Identify which cell holds the provided text, then report its (x, y) central coordinate. 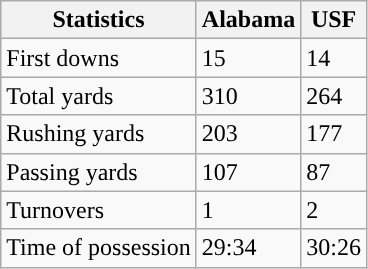
Rushing yards (99, 134)
1 (248, 210)
14 (334, 58)
15 (248, 58)
Statistics (99, 20)
30:26 (334, 248)
Alabama (248, 20)
USF (334, 20)
Total yards (99, 96)
First downs (99, 58)
2 (334, 210)
87 (334, 172)
177 (334, 134)
264 (334, 96)
107 (248, 172)
Turnovers (99, 210)
29:34 (248, 248)
Time of possession (99, 248)
310 (248, 96)
Passing yards (99, 172)
203 (248, 134)
